Capture the cell that displays the provided text and extract its [x, y] central coordinate. 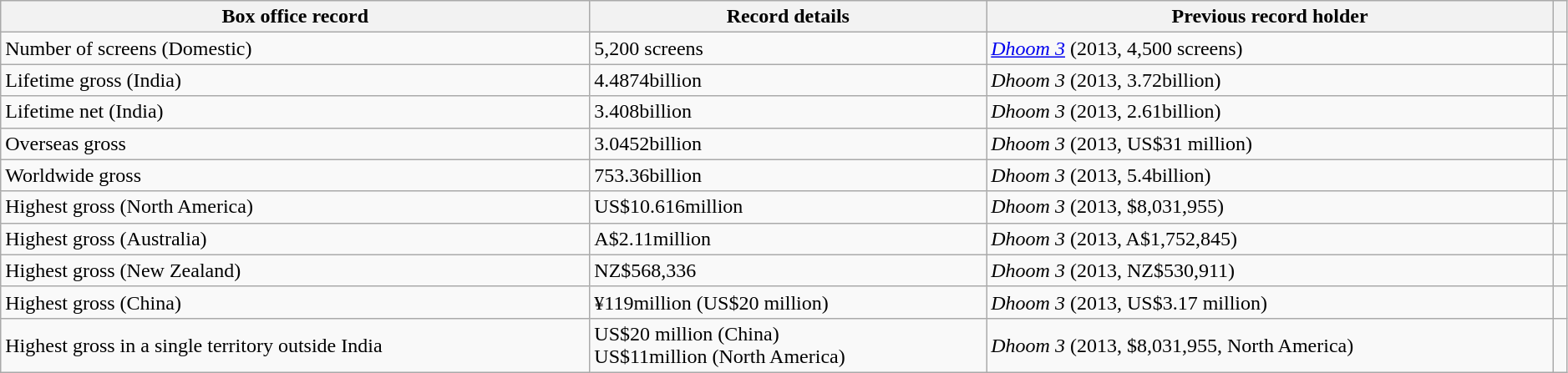
4.4874billion [789, 80]
Dhoom 3 (2013, $8,031,955, North America) [1270, 345]
Highest gross (North America) [296, 207]
Dhoom 3 (2013, 2.61billion) [1270, 112]
Highest gross (Australia) [296, 239]
Lifetime net (India) [296, 112]
Highest gross in a single territory outside India [296, 345]
3.408billion [789, 112]
753.36billion [789, 175]
Dhoom 3 (2013, NZ$530,911) [1270, 270]
¥119million (US$20 million) [789, 302]
Dhoom 3 (2013, 4,500 screens) [1270, 48]
Dhoom 3 (2013, 5.4billion) [1270, 175]
Box office record [296, 17]
Highest gross (China) [296, 302]
US$20 million (China) US$11million (North America) [789, 345]
Highest gross (New Zealand) [296, 270]
Dhoom 3 (2013, US$3.17 million) [1270, 302]
Worldwide gross [296, 175]
NZ$568,336 [789, 270]
Lifetime gross (India) [296, 80]
Dhoom 3 (2013, 3.72billion) [1270, 80]
Dhoom 3 (2013, $8,031,955) [1270, 207]
Number of screens (Domestic) [296, 48]
5,200 screens [789, 48]
Previous record holder [1270, 17]
3.0452billion [789, 144]
Record details [789, 17]
US$10.616million [789, 207]
Dhoom 3 (2013, US$31 million) [1270, 144]
A$2.11million [789, 239]
Overseas gross [296, 144]
Dhoom 3 (2013, A$1,752,845) [1270, 239]
